Find where the given text appears and provide that cell's center as (x, y) coordinate. 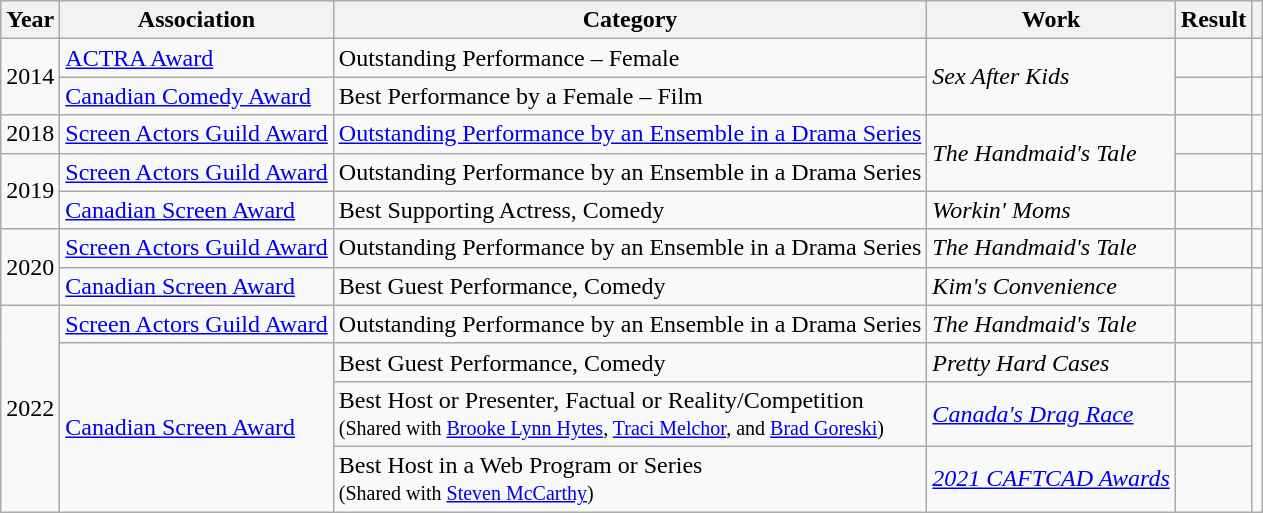
Year (30, 20)
Category (630, 20)
Canada's Drag Race (1051, 414)
Work (1051, 20)
ACTRA Award (196, 58)
2018 (30, 134)
Best Supporting Actress, Comedy (630, 210)
Best Host in a Web Program or Series(Shared with Steven McCarthy) (630, 478)
Sex After Kids (1051, 77)
2014 (30, 77)
Result (1213, 20)
Association (196, 20)
2019 (30, 191)
2022 (30, 408)
2021 CAFTCAD Awards (1051, 478)
Best Performance by a Female – Film (630, 96)
Outstanding Performance – Female (630, 58)
Workin' Moms (1051, 210)
Kim's Convenience (1051, 286)
Pretty Hard Cases (1051, 362)
Best Host or Presenter, Factual or Reality/Competition(Shared with Brooke Lynn Hytes, Traci Melchor, and Brad Goreski) (630, 414)
2020 (30, 267)
Canadian Comedy Award (196, 96)
